For the text-containing cell, return its midpoint in (x, y) coordinate format. 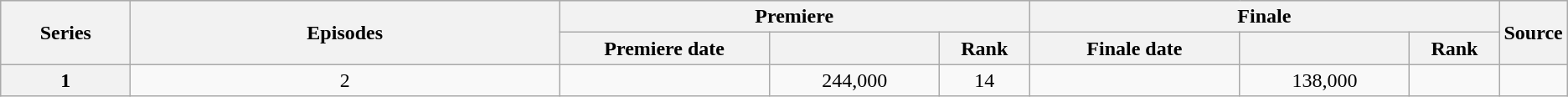
Series (65, 33)
Finale (1265, 17)
14 (985, 80)
138,000 (1325, 80)
Premiere (794, 17)
1 (65, 80)
2 (345, 80)
Finale date (1134, 48)
Episodes (345, 33)
Premiere date (665, 48)
244,000 (854, 80)
Source (1533, 33)
